Pinpoint the cell where the given text exists, returning its (X, Y) midpoint coordinate. 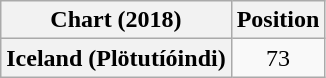
Iceland (Plötutíóindi) (116, 58)
73 (278, 58)
Chart (2018) (116, 20)
Position (278, 20)
